From the cell containing the given text, extract its center point as (X, Y) coordinate. 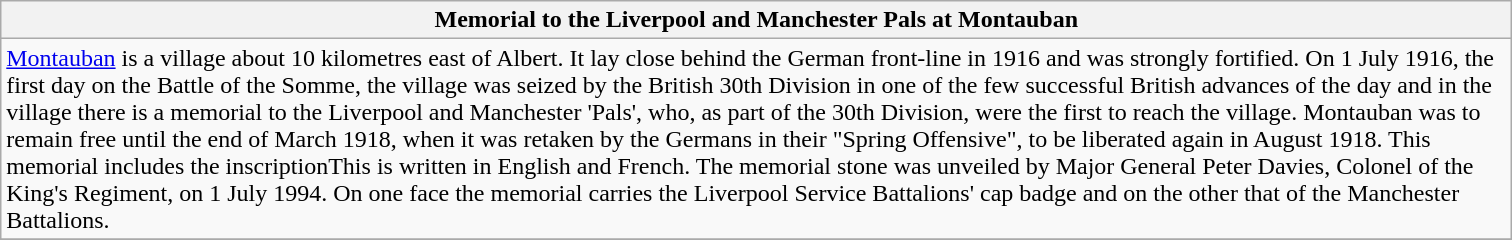
Memorial to the Liverpool and Manchester Pals at Montauban (756, 20)
